Determine the [X, Y] coordinate at the center of the cell enclosing the given text.  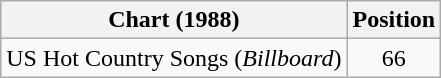
Chart (1988) [174, 20]
US Hot Country Songs (Billboard) [174, 58]
Position [394, 20]
66 [394, 58]
